Find where the given text appears and provide that cell's center as [x, y] coordinate. 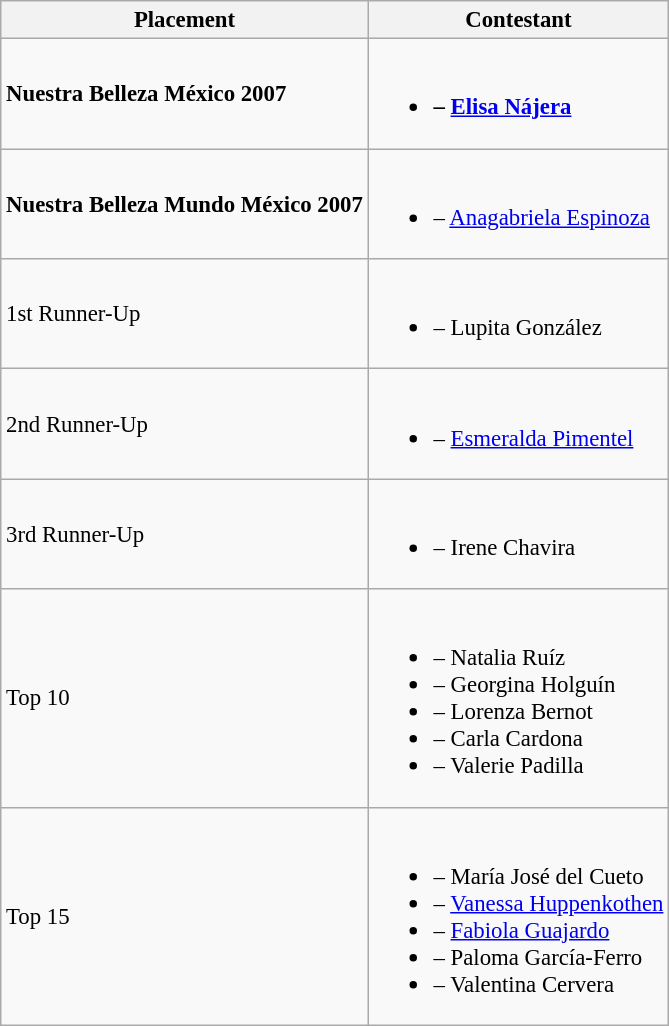
– Elisa Nájera [518, 94]
– Lupita González [518, 314]
3rd Runner-Up [184, 534]
Contestant [518, 20]
1st Runner-Up [184, 314]
Placement [184, 20]
– Esmeralda Pimentel [518, 424]
– Natalia Ruíz – Georgina Holguín – Lorenza Bernot – Carla Cardona – Valerie Padilla [518, 698]
Top 10 [184, 698]
– Irene Chavira [518, 534]
– Anagabriela Espinoza [518, 204]
Nuestra Belleza Mundo México 2007 [184, 204]
Top 15 [184, 916]
2nd Runner-Up [184, 424]
Nuestra Belleza México 2007 [184, 94]
– María José del Cueto – Vanessa Huppenkothen – Fabiola Guajardo – Paloma García-Ferro – Valentina Cervera [518, 916]
